For the text-containing cell, return its midpoint in (X, Y) coordinate format. 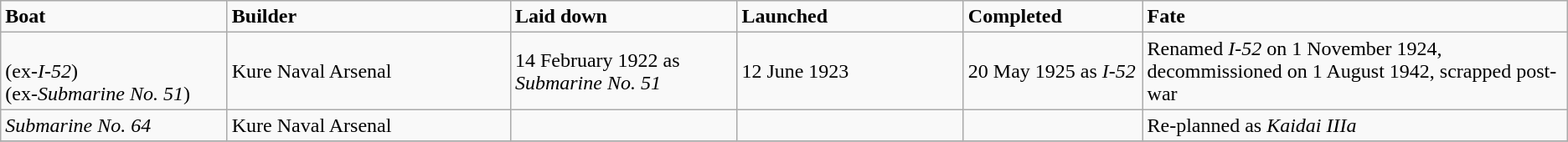
14 February 1922 as Submarine No. 51 (623, 71)
Submarine No. 64 (114, 125)
Boat (114, 17)
Builder (369, 17)
(ex-I-52)(ex-Submarine No. 51) (114, 71)
Renamed I-52 on 1 November 1924, decommissioned on 1 August 1942, scrapped post-war (1355, 71)
Re-planned as Kaidai IIIa (1355, 125)
12 June 1923 (850, 71)
Launched (850, 17)
20 May 1925 as I-52 (1053, 71)
Completed (1053, 17)
Fate (1355, 17)
Laid down (623, 17)
